Find where the given text appears and provide that cell's center as [x, y] coordinate. 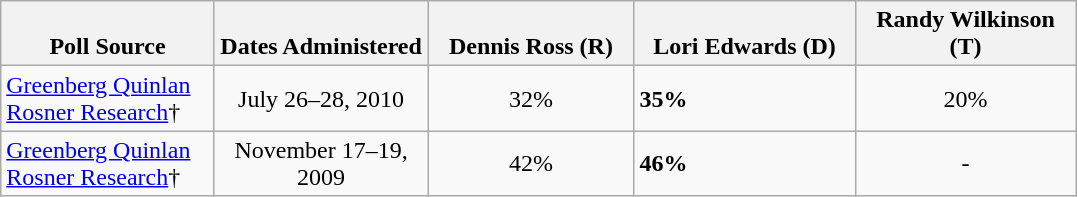
46% [744, 164]
Dates Administered [321, 34]
Dennis Ross (R) [531, 34]
Randy Wilkinson (T) [966, 34]
Poll Source [108, 34]
July 26–28, 2010 [321, 98]
Lori Edwards (D) [744, 34]
20% [966, 98]
35% [744, 98]
42% [531, 164]
November 17–19, 2009 [321, 164]
32% [531, 98]
- [966, 164]
